Extract the (x, y) coordinate from the center of the cell holding the provided text.  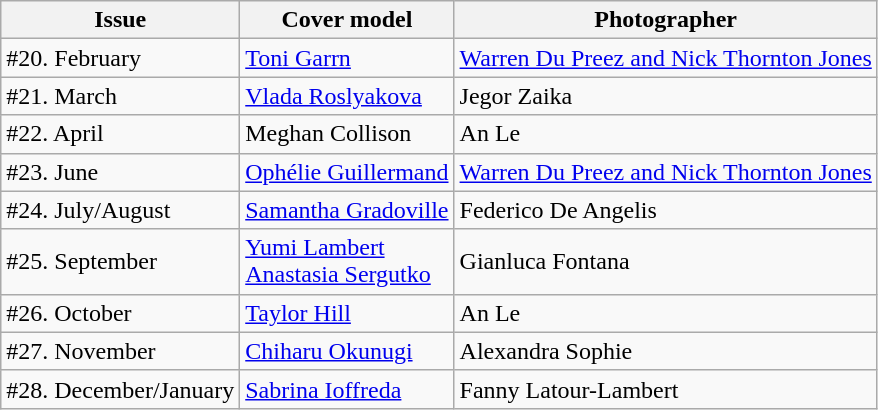
Gianluca Fontana (666, 262)
Photographer (666, 20)
#20. February (120, 58)
Fanny Latour-Lambert (666, 389)
Cover model (347, 20)
Federico De Angelis (666, 210)
Jegor Zaika (666, 96)
#28. December/January (120, 389)
Meghan Collison (347, 134)
#25. September (120, 262)
Samantha Gradoville (347, 210)
#21. March (120, 96)
Yumi LambertAnastasia Sergutko (347, 262)
#22. April (120, 134)
#24. July/August (120, 210)
Toni Garrn (347, 58)
#23. June (120, 172)
Ophélie Guillermand (347, 172)
Chiharu Okunugi (347, 351)
Taylor Hill (347, 313)
Sabrina Ioffreda (347, 389)
Alexandra Sophie (666, 351)
#26. October (120, 313)
Issue (120, 20)
#27. November (120, 351)
Vlada Roslyakova (347, 96)
